Return the (x, y) coordinate for the center point of the cell that contains the specified text.  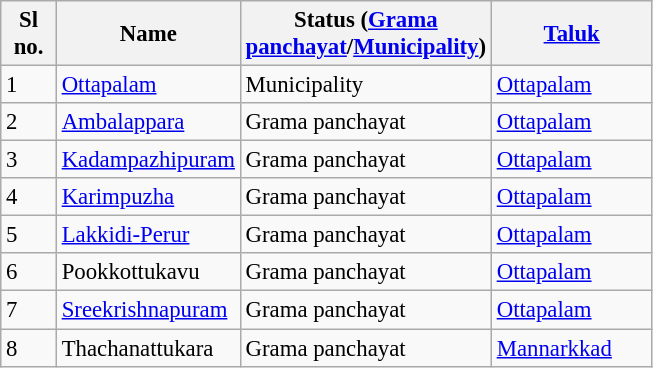
Sreekrishnapuram (148, 310)
Mannarkkad (572, 348)
2 (29, 122)
1 (29, 85)
Taluk (572, 34)
Sl no. (29, 34)
Lakkidi-Perur (148, 235)
Pookkottukavu (148, 273)
Thachanattukara (148, 348)
6 (29, 273)
7 (29, 310)
Ambalappara (148, 122)
Karimpuzha (148, 197)
5 (29, 235)
8 (29, 348)
Status (Grama panchayat/Municipality) (366, 34)
3 (29, 160)
Name (148, 34)
4 (29, 197)
Municipality (366, 85)
Kadampazhipuram (148, 160)
